Detect which cell encompasses the target text, then output its (x, y) center coordinate. 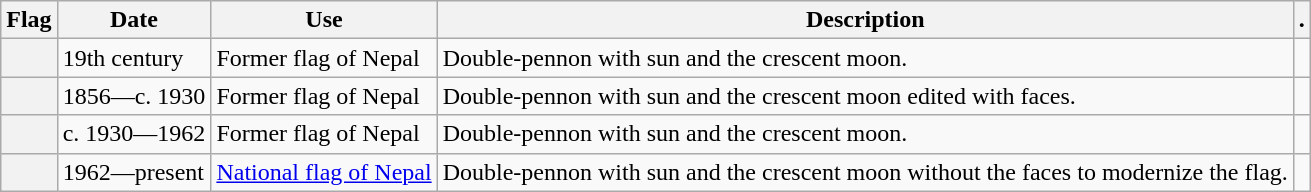
19th century (134, 58)
1962—present (134, 172)
Double-pennon with sun and the crescent moon edited with faces. (865, 96)
Double-pennon with sun and the crescent moon without the faces to modernize the flag. (865, 172)
National flag of Nepal (324, 172)
c. 1930—1962 (134, 134)
. (1302, 20)
Flag (29, 20)
1856—c. 1930 (134, 96)
Date (134, 20)
Use (324, 20)
Description (865, 20)
